Provide the (X, Y) coordinate of the cell's center where the given text is located.  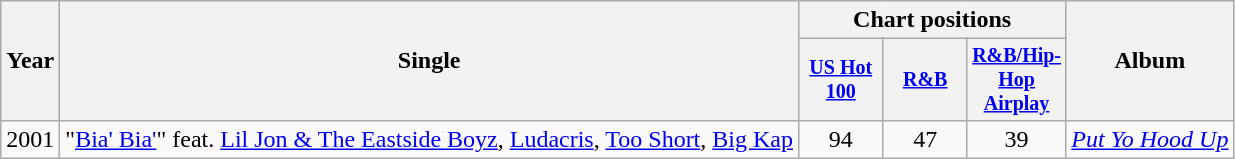
"Bia' Bia'" feat. Lil Jon & The Eastside Boyz, Ludacris, Too Short, Big Kap (430, 139)
47 (925, 139)
Chart positions (932, 20)
Put Yo Hood Up (1150, 139)
R&B/Hip-Hop Airplay (1016, 80)
94 (840, 139)
Album (1150, 61)
Single (430, 61)
39 (1016, 139)
US Hot 100 (840, 80)
2001 (30, 139)
Year (30, 61)
R&B (925, 80)
